Scan for the cell matching the given text and deliver its (x, y) coordinate at center. 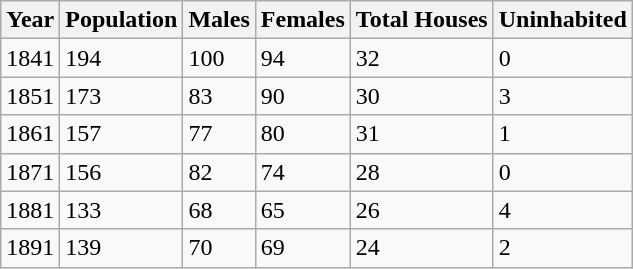
90 (302, 96)
1871 (30, 172)
1851 (30, 96)
1861 (30, 134)
173 (122, 96)
Year (30, 20)
1891 (30, 248)
83 (219, 96)
69 (302, 248)
156 (122, 172)
Females (302, 20)
94 (302, 58)
1 (562, 134)
65 (302, 210)
26 (422, 210)
32 (422, 58)
Uninhabited (562, 20)
74 (302, 172)
2 (562, 248)
28 (422, 172)
68 (219, 210)
194 (122, 58)
70 (219, 248)
133 (122, 210)
82 (219, 172)
80 (302, 134)
100 (219, 58)
31 (422, 134)
Total Houses (422, 20)
3 (562, 96)
4 (562, 210)
77 (219, 134)
Males (219, 20)
30 (422, 96)
1841 (30, 58)
1881 (30, 210)
Population (122, 20)
24 (422, 248)
139 (122, 248)
157 (122, 134)
